From the cell containing the given text, extract its center point as [x, y] coordinate. 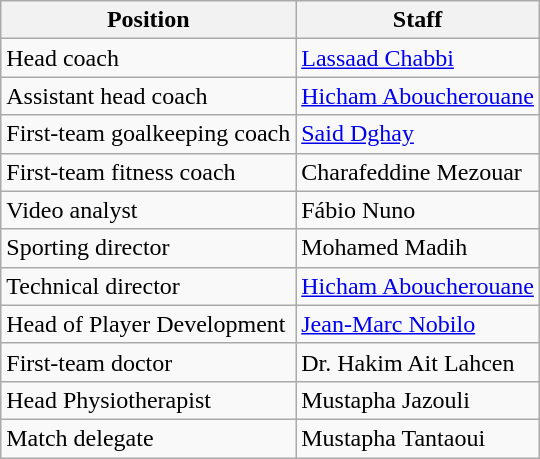
Jean-Marc Nobilo [418, 324]
Mustapha Tantaoui [418, 438]
Charafeddine Mezouar [418, 172]
Mustapha Jazouli [418, 400]
Sporting director [148, 248]
Position [148, 20]
Dr. Hakim Ait Lahcen [418, 362]
Assistant head coach [148, 96]
Staff [418, 20]
Head Physiotherapist [148, 400]
Mohamed Madih [418, 248]
Head coach [148, 58]
Technical director [148, 286]
First-team fitness coach [148, 172]
Said Dghay [418, 134]
Match delegate [148, 438]
First-team goalkeeping coach [148, 134]
Video analyst [148, 210]
Lassaad Chabbi [418, 58]
Fábio Nuno [418, 210]
Head of Player Development [148, 324]
First-team doctor [148, 362]
